Pinpoint the cell where the given text exists, returning its (x, y) midpoint coordinate. 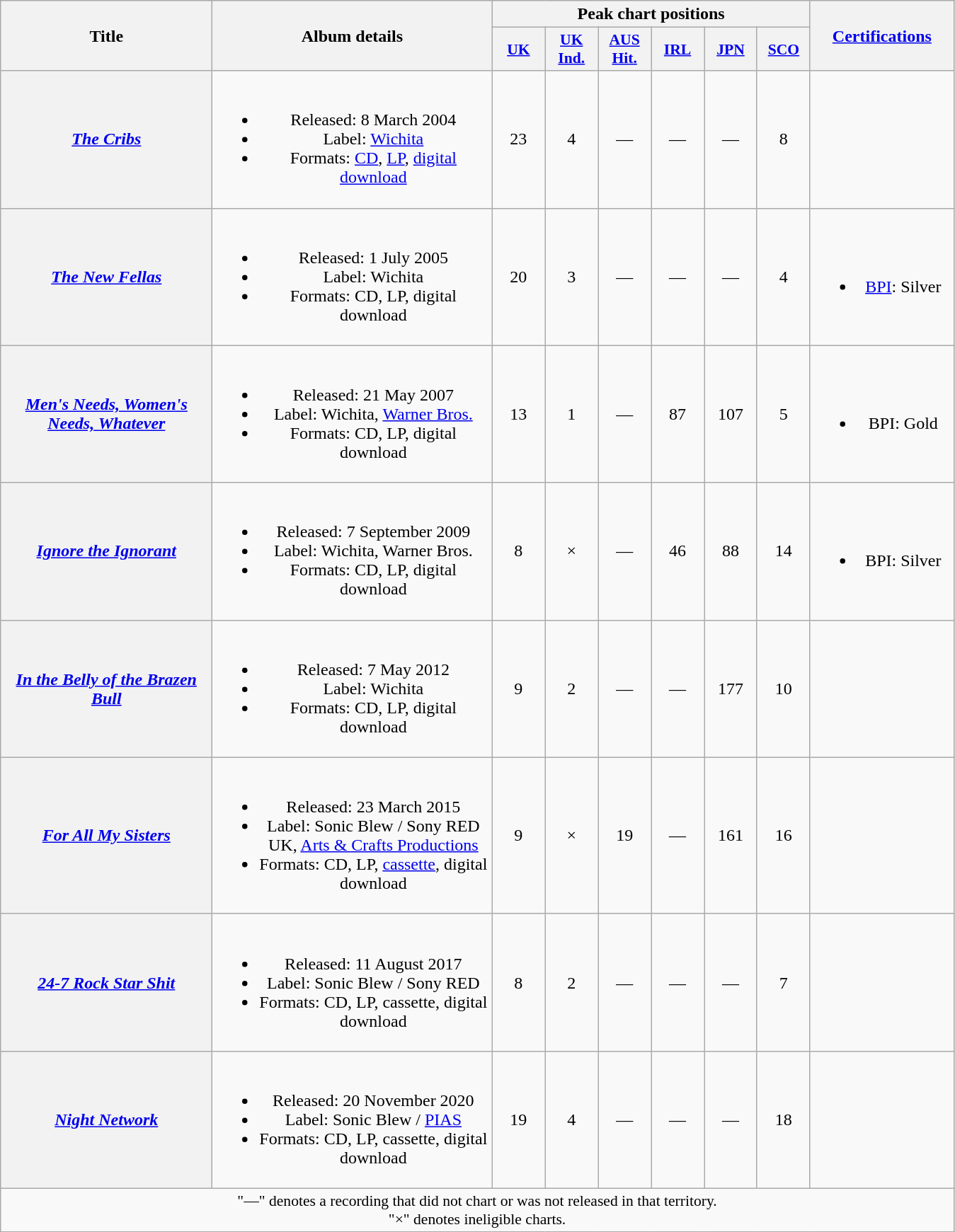
UKInd. (572, 50)
Night Network (106, 1119)
5 (783, 414)
For All My Sisters (106, 835)
161 (731, 835)
UK (518, 50)
Men's Needs, Women's Needs, Whatever (106, 414)
177 (731, 689)
14 (783, 551)
The Cribs (106, 139)
1 (572, 414)
Peak chart positions (651, 14)
IRL (678, 50)
Released: 23 March 2015Label: Sonic Blew / Sony RED UK, Arts & Crafts ProductionsFormats: CD, LP, cassette, digital download (353, 835)
18 (783, 1119)
SCO (783, 50)
AUSHit. (624, 50)
87 (678, 414)
7 (783, 982)
13 (518, 414)
23 (518, 139)
"—" denotes a recording that did not chart or was not released in that territory."×" denotes ineligible charts. (477, 1210)
Released: 20 November 2020Label: Sonic Blew / PIASFormats: CD, LP, cassette, digital download (353, 1119)
3 (572, 277)
24-7 Rock Star Shit (106, 982)
Ignore the Ignorant (106, 551)
46 (678, 551)
20 (518, 277)
107 (731, 414)
Released: 1 July 2005Label: WichitaFormats: CD, LP, digital download (353, 277)
Released: 7 May 2012Label: WichitaFormats: CD, LP, digital download (353, 689)
Released: 7 September 2009Label: Wichita, Warner Bros.Formats: CD, LP, digital download (353, 551)
88 (731, 551)
Album details (353, 35)
In the Belly of the Brazen Bull (106, 689)
Released: 21 May 2007Label: Wichita, Warner Bros.Formats: CD, LP, digital download (353, 414)
16 (783, 835)
JPN (731, 50)
Released: 8 March 2004Label: WichitaFormats: CD, LP, digital download (353, 139)
Released: 11 August 2017Label: Sonic Blew / Sony REDFormats: CD, LP, cassette, digital download (353, 982)
Certifications (882, 35)
Title (106, 35)
10 (783, 689)
BPI: Gold (882, 414)
The New Fellas (106, 277)
